Return (x, y) of the center of cell containing provided text 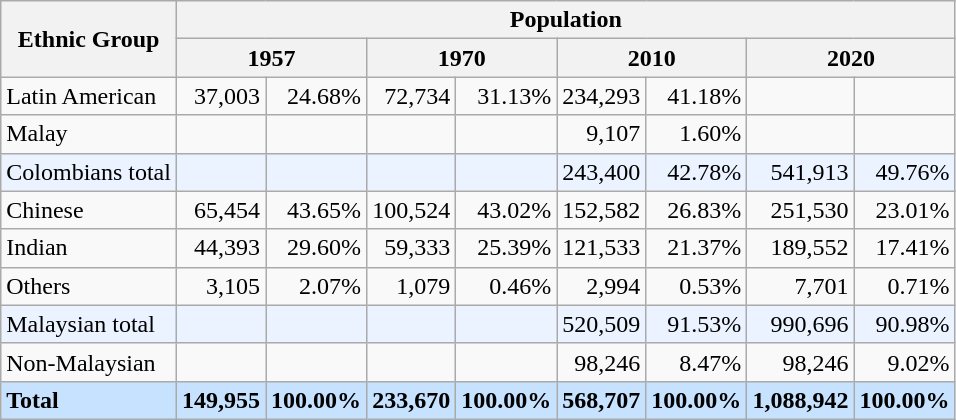
0.71% (904, 286)
31.13% (506, 96)
29.60% (316, 248)
1.60% (696, 134)
90.98% (904, 324)
43.02% (506, 210)
1970 (462, 58)
3,105 (220, 286)
233,670 (412, 400)
7,701 (800, 286)
2,994 (602, 286)
43.65% (316, 210)
41.18% (696, 96)
Others (89, 286)
Population (565, 20)
Ethnic Group (89, 39)
121,533 (602, 248)
1,079 (412, 286)
152,582 (602, 210)
49.76% (904, 172)
25.39% (506, 248)
Total (89, 400)
65,454 (220, 210)
42.78% (696, 172)
243,400 (602, 172)
91.53% (696, 324)
0.53% (696, 286)
21.37% (696, 248)
Colombians total (89, 172)
2020 (851, 58)
520,509 (602, 324)
568,707 (602, 400)
24.68% (316, 96)
541,913 (800, 172)
Latin American (89, 96)
251,530 (800, 210)
37,003 (220, 96)
100,524 (412, 210)
Chinese (89, 210)
Malay (89, 134)
0.46% (506, 286)
44,393 (220, 248)
1,088,942 (800, 400)
59,333 (412, 248)
72,734 (412, 96)
26.83% (696, 210)
9,107 (602, 134)
189,552 (800, 248)
8.47% (696, 362)
234,293 (602, 96)
2.07% (316, 286)
2010 (652, 58)
23.01% (904, 210)
Indian (89, 248)
Non-Malaysian (89, 362)
9.02% (904, 362)
149,955 (220, 400)
Malaysian total (89, 324)
990,696 (800, 324)
1957 (271, 58)
17.41% (904, 248)
